Search for the cell housing the specified text and yield its [X, Y] center coordinate. 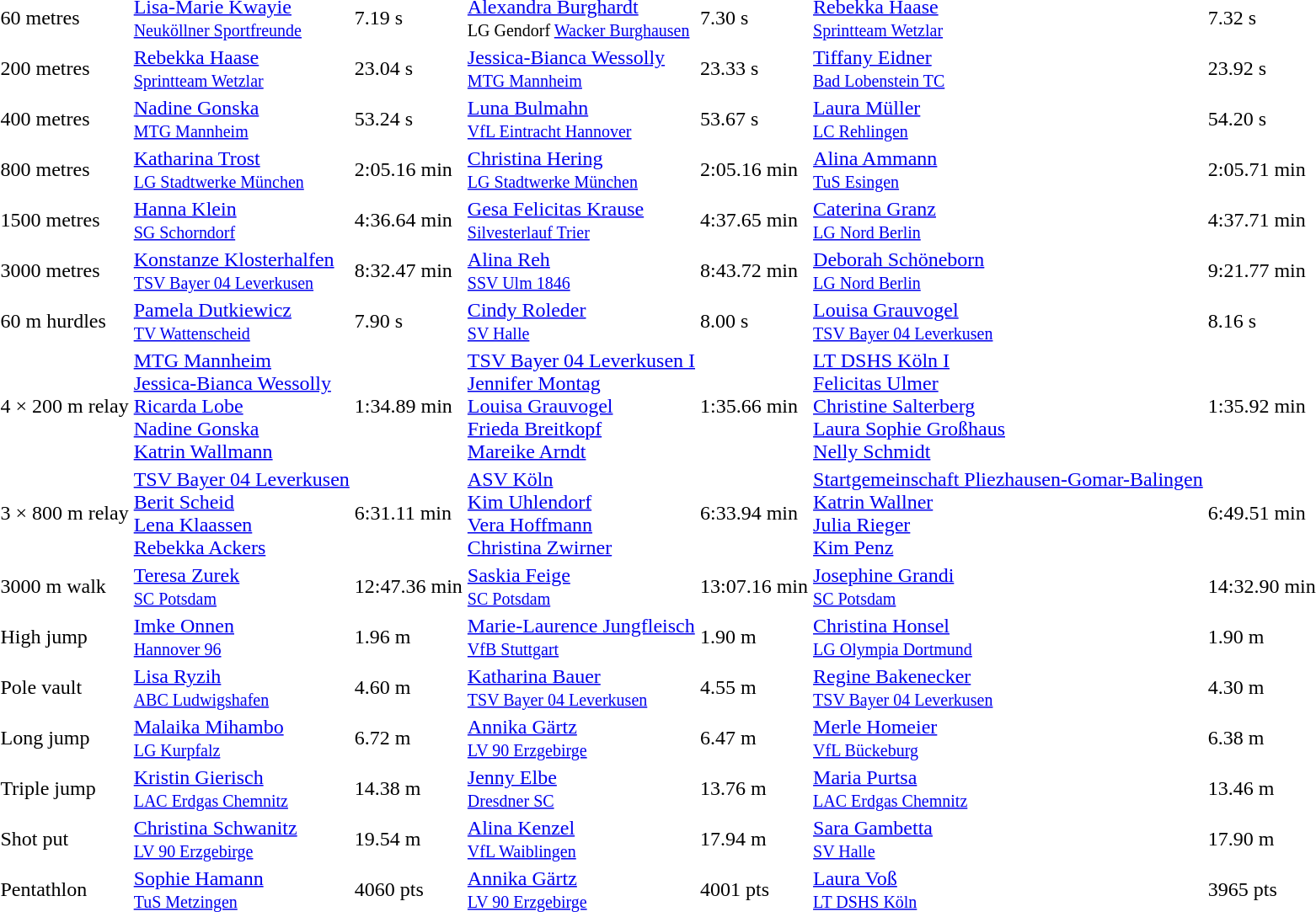
Lisa RyzihABC Ludwigshafen [241, 687]
Startgemeinschaft Pliezhausen-Gomar-BalingenKatrin WallnerJulia RiegerKim Penz [1008, 514]
17.94 m [755, 839]
Malaika MihamboLG Kurpfalz [241, 738]
8:32.47 min [408, 271]
Alina RehSSV Ulm 1846 [581, 271]
TSV Bayer 04 Leverkusen IJennifer MontagLouisa GrauvogelFrieda BreitkopfMareike Arndt [581, 406]
4:37.65 min [755, 221]
19.54 m [408, 839]
Deborah SchönebornLG Nord Berlin [1008, 271]
Kristin GierischLAC Erdgas Chemnitz [241, 788]
6.47 m [755, 738]
Laura MüllerLC Rehlingen [1008, 120]
6:33.94 min [755, 514]
Maria PurtsaLAC Erdgas Chemnitz [1008, 788]
TSV Bayer 04 LeverkusenBerit ScheidLena KlaassenRebekka Ackers [241, 514]
Saskia FeigeSC Potsdam [581, 586]
8.00 s [755, 322]
Regine BakeneckerTSV Bayer 04 Leverkusen [1008, 687]
Pamela DutkiewiczTV Wattenscheid [241, 322]
7.90 s [408, 322]
6.72 m [408, 738]
Alina AmmannTuS Esingen [1008, 170]
Katharina BauerTSV Bayer 04 Leverkusen [581, 687]
Hanna KleinSG Schorndorf [241, 221]
53.67 s [755, 120]
1:34.89 min [408, 406]
Christina HonselLG Olympia Dortmund [1008, 637]
Jenny ElbeDresdner SC [581, 788]
Gesa Felicitas KrauseSilvesterlauf Trier [581, 221]
1.96 m [408, 637]
Caterina GranzLG Nord Berlin [1008, 221]
LT DSHS Köln IFelicitas UlmerChristine SalterbergLaura Sophie GroßhausNelly Schmidt [1008, 406]
Tiffany EidnerBad Lobenstein TC [1008, 69]
Christina HeringLG Stadtwerke München [581, 170]
1:35.66 min [755, 406]
13.76 m [755, 788]
12:47.36 min [408, 586]
4.55 m [755, 687]
53.24 s [408, 120]
14.38 m [408, 788]
Marie-Laurence JungfleischVfB Stuttgart [581, 637]
Luna BulmahnVfL Eintracht Hannover [581, 120]
23.33 s [755, 69]
Louisa GrauvogelTSV Bayer 04 Leverkusen [1008, 322]
Alina KenzelVfL Waiblingen [581, 839]
Sara GambettaSV Halle [1008, 839]
6:31.11 min [408, 514]
Katharina TrostLG Stadtwerke München [241, 170]
8:43.72 min [755, 271]
ASV KölnKim UhlendorfVera HoffmannChristina Zwirner [581, 514]
Annika GärtzLV 90 Erzgebirge [581, 738]
23.04 s [408, 69]
Rebekka HaaseSprintteam Wetzlar [241, 69]
4.60 m [408, 687]
Josephine GrandiSC Potsdam [1008, 586]
MTG MannheimJessica-Bianca WessollyRicarda LobeNadine GonskaKatrin Wallmann [241, 406]
Imke OnnenHannover 96 [241, 637]
13:07.16 min [755, 586]
Merle HomeierVfL Bückeburg [1008, 738]
4:36.64 min [408, 221]
Nadine GonskaMTG Mannheim [241, 120]
Jessica-Bianca WessollyMTG Mannheim [581, 69]
1.90 m [755, 637]
Teresa ZurekSC Potsdam [241, 586]
Konstanze KlosterhalfenTSV Bayer 04 Leverkusen [241, 271]
Cindy RolederSV Halle [581, 322]
Christina SchwanitzLV 90 Erzgebirge [241, 839]
